Identify which cell holds the provided text, then report its (X, Y) central coordinate. 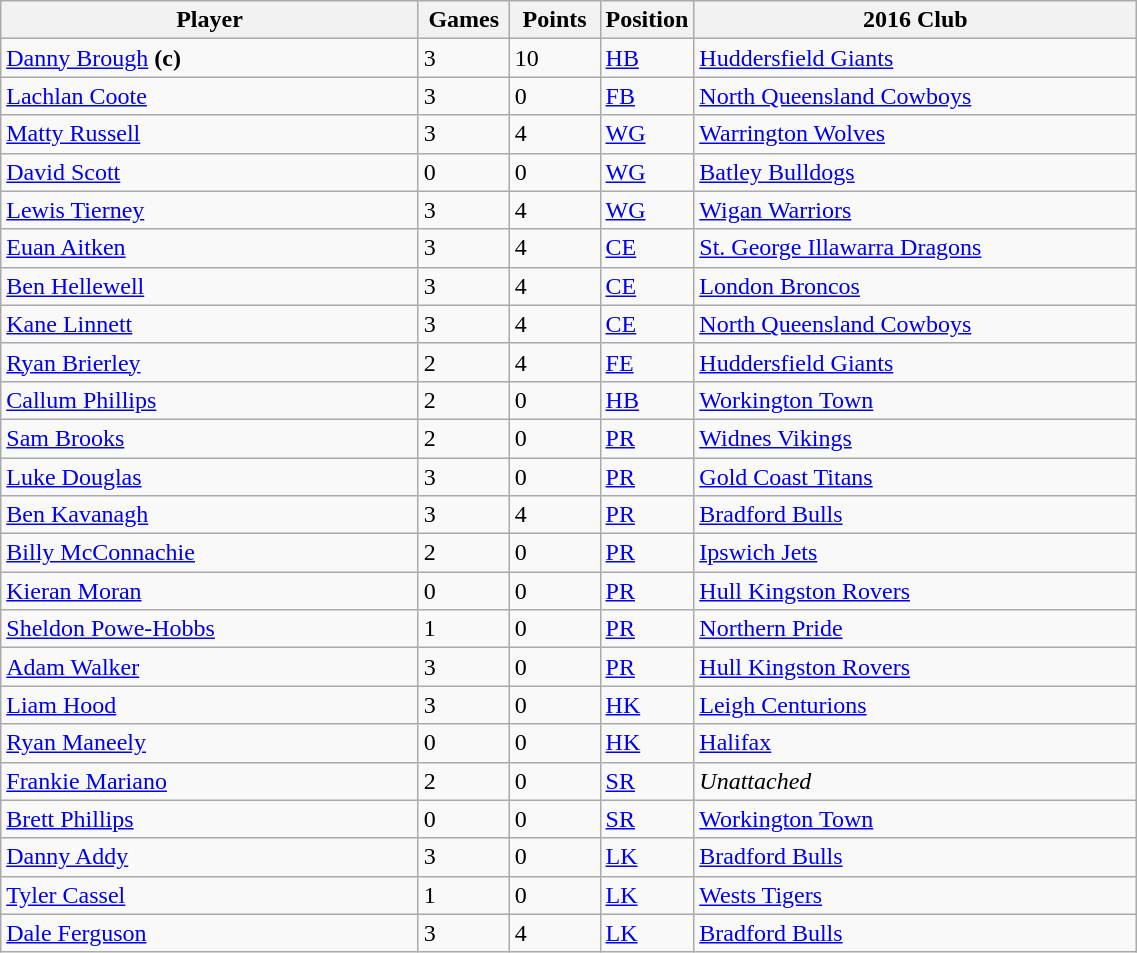
Warrington Wolves (916, 134)
Lewis Tierney (210, 210)
Batley Bulldogs (916, 172)
Wigan Warriors (916, 210)
Sheldon Powe-Hobbs (210, 629)
Luke Douglas (210, 477)
Frankie Mariano (210, 781)
Brett Phillips (210, 819)
FE (647, 362)
Danny Addy (210, 857)
St. George Illawarra Dragons (916, 248)
Tyler Cassel (210, 895)
Danny Brough (c) (210, 58)
Unattached (916, 781)
Callum Phillips (210, 400)
Gold Coast Titans (916, 477)
Lachlan Coote (210, 96)
Kane Linnett (210, 324)
Leigh Centurions (916, 705)
Widnes Vikings (916, 438)
Sam Brooks (210, 438)
Euan Aitken (210, 248)
Ryan Maneely (210, 743)
Ben Hellewell (210, 286)
Kieran Moran (210, 591)
Billy McConnachie (210, 553)
Matty Russell (210, 134)
Ben Kavanagh (210, 515)
Games (464, 20)
Northern Pride (916, 629)
Wests Tigers (916, 895)
Ryan Brierley (210, 362)
Halifax (916, 743)
London Broncos (916, 286)
FB (647, 96)
2016 Club (916, 20)
Adam Walker (210, 667)
Liam Hood (210, 705)
David Scott (210, 172)
10 (554, 58)
Dale Ferguson (210, 933)
Ipswich Jets (916, 553)
Points (554, 20)
Position (647, 20)
Player (210, 20)
